Return (X, Y) of the center of cell containing provided text 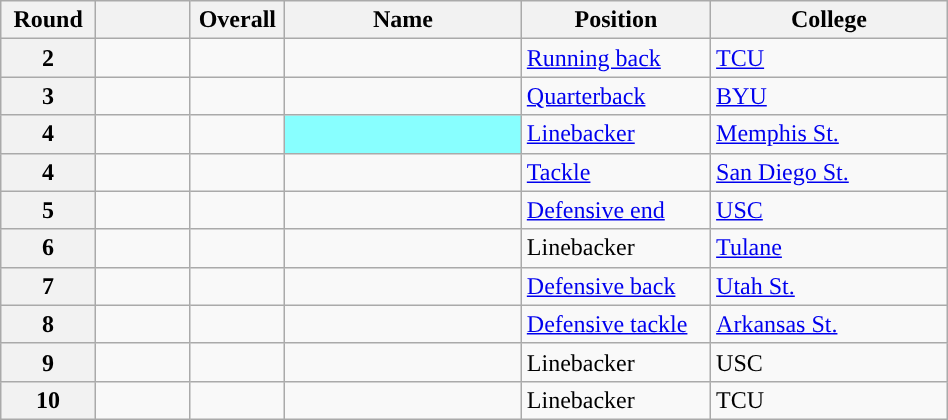
Defensive back (616, 286)
7 (48, 286)
Name (404, 20)
3 (48, 96)
San Diego St. (830, 172)
Memphis St. (830, 134)
8 (48, 324)
6 (48, 248)
Running back (616, 58)
Arkansas St. (830, 324)
Defensive end (616, 210)
Defensive tackle (616, 324)
Tackle (616, 172)
Round (48, 20)
Overall (238, 20)
Quarterback (616, 96)
Tulane (830, 248)
2 (48, 58)
10 (48, 400)
Utah St. (830, 286)
Position (616, 20)
5 (48, 210)
BYU (830, 96)
College (830, 20)
9 (48, 362)
